Capture the cell that displays the provided text and extract its [X, Y] central coordinate. 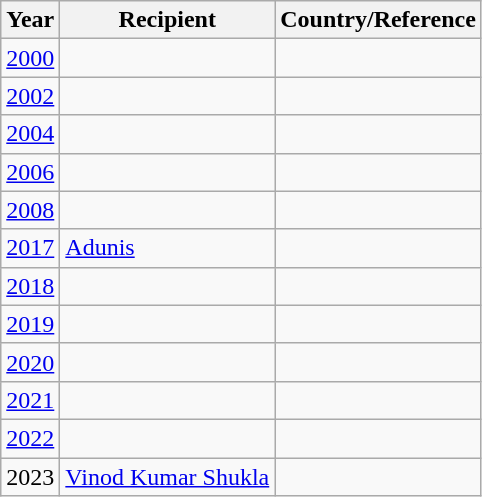
2006 [30, 172]
Country/Reference [378, 20]
2019 [30, 324]
2000 [30, 58]
2021 [30, 400]
2018 [30, 286]
Recipient [168, 20]
2008 [30, 210]
2023 [30, 477]
2002 [30, 96]
2004 [30, 134]
2020 [30, 362]
2017 [30, 248]
Vinod Kumar Shukla [168, 477]
2022 [30, 438]
Year [30, 20]
Adunis [168, 248]
